Identify which cell holds the provided text, then report its [X, Y] central coordinate. 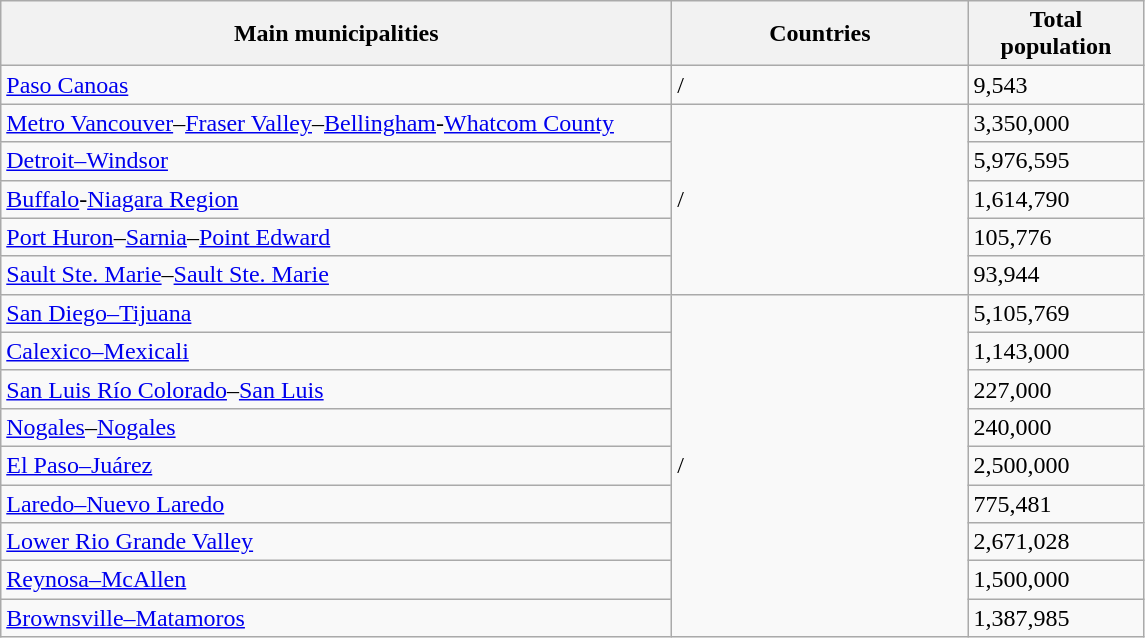
Nogales–Nogales [336, 427]
Countries [820, 34]
5,105,769 [1056, 313]
Brownsville–Matamoros [336, 618]
9,543 [1056, 85]
San Luis Río Colorado–San Luis [336, 389]
Calexico–Mexicali [336, 351]
93,944 [1056, 275]
775,481 [1056, 503]
1,614,790 [1056, 199]
2,671,028 [1056, 542]
Port Huron–Sarnia–Point Edward [336, 237]
Total population [1056, 34]
Lower Rio Grande Valley [336, 542]
227,000 [1056, 389]
2,500,000 [1056, 465]
5,976,595 [1056, 161]
105,776 [1056, 237]
1,143,000 [1056, 351]
1,387,985 [1056, 618]
Buffalo-Niagara Region [336, 199]
Laredo–Nuevo Laredo [336, 503]
El Paso–Juárez [336, 465]
Paso Canoas [336, 85]
San Diego–Tijuana [336, 313]
240,000 [1056, 427]
3,350,000 [1056, 123]
Sault Ste. Marie–Sault Ste. Marie [336, 275]
1,500,000 [1056, 580]
Metro Vancouver–Fraser Valley–Bellingham-Whatcom County [336, 123]
Reynosa–McAllen [336, 580]
Main municipalities [336, 34]
Detroit–Windsor [336, 161]
